Locate the cell with the specified text and output its (X, Y) center coordinate. 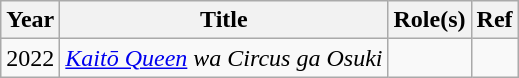
Ref (494, 20)
Year (30, 20)
Title (224, 20)
Kaitō Queen wa Circus ga Osuki (224, 58)
2022 (30, 58)
Role(s) (430, 20)
